Provide the (x, y) coordinate of the cell's center where the given text is located.  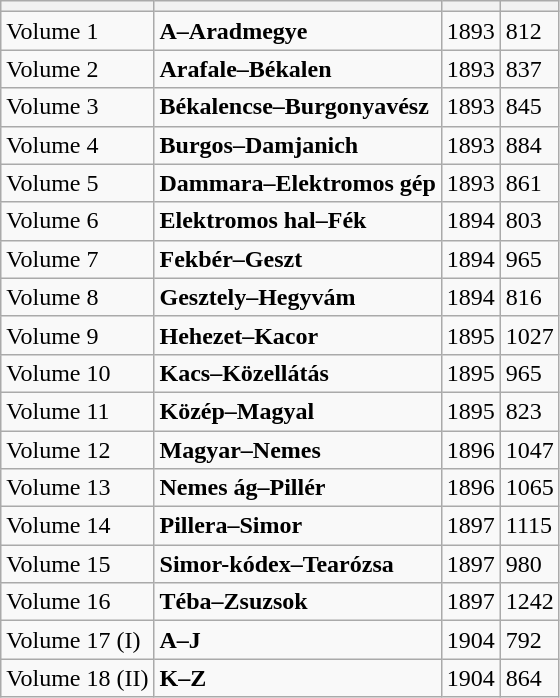
Volume 3 (78, 107)
Fekbér–Geszt (298, 259)
Volume 13 (78, 488)
Nemes ág–Pillér (298, 488)
1242 (530, 602)
1115 (530, 526)
884 (530, 145)
A–J (298, 640)
Volume 16 (78, 602)
Volume 1 (78, 31)
Volume 5 (78, 183)
845 (530, 107)
Volume 18 (II) (78, 678)
Pillera–Simor (298, 526)
Volume 14 (78, 526)
792 (530, 640)
816 (530, 297)
Volume 10 (78, 373)
Volume 2 (78, 69)
Volume 12 (78, 449)
1065 (530, 488)
Elektromos hal–Fék (298, 221)
Közép–Magyal (298, 411)
Magyar–Nemes (298, 449)
Volume 15 (78, 564)
803 (530, 221)
Volume 9 (78, 335)
Volume 11 (78, 411)
Burgos–Damjanich (298, 145)
Dammara–Elektromos gép (298, 183)
Volume 7 (78, 259)
823 (530, 411)
Volume 6 (78, 221)
Kacs–Közellátás (298, 373)
K–Z (298, 678)
837 (530, 69)
Téba–Zsuzsok (298, 602)
Gesztely–Hegyvám (298, 297)
1047 (530, 449)
Hehezet–Kacor (298, 335)
980 (530, 564)
Volume 17 (I) (78, 640)
1027 (530, 335)
A–Aradmegye (298, 31)
Békalencse–Burgonyavész (298, 107)
Volume 4 (78, 145)
861 (530, 183)
864 (530, 678)
Arafale–Békalen (298, 69)
Volume 8 (78, 297)
Simor-kódex–Tearózsa (298, 564)
812 (530, 31)
